Identify which cell holds the provided text, then report its (X, Y) central coordinate. 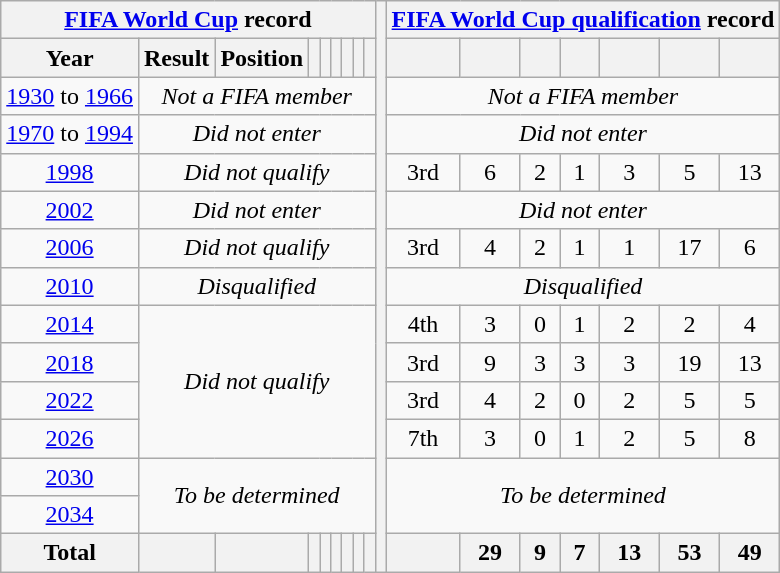
49 (750, 553)
2006 (70, 248)
2014 (70, 324)
Year (70, 58)
7th (423, 438)
1970 to 1994 (70, 134)
2030 (70, 477)
Result (176, 58)
19 (689, 362)
2018 (70, 362)
7 (580, 553)
8 (750, 438)
2026 (70, 438)
2010 (70, 286)
FIFA World Cup qualification record (583, 20)
2002 (70, 210)
1930 to 1966 (70, 96)
29 (490, 553)
2022 (70, 400)
2034 (70, 515)
Total (70, 553)
53 (689, 553)
Position (262, 58)
FIFA World Cup record (188, 20)
1998 (70, 172)
4th (423, 324)
17 (689, 248)
